Detect which cell encompasses the target text, then output its (x, y) center coordinate. 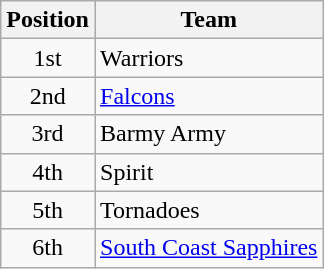
3rd (48, 134)
Barmy Army (208, 134)
Warriors (208, 58)
South Coast Sapphires (208, 248)
Spirit (208, 172)
Team (208, 20)
6th (48, 248)
2nd (48, 96)
1st (48, 58)
5th (48, 210)
4th (48, 172)
Position (48, 20)
Falcons (208, 96)
Tornadoes (208, 210)
